From the cell containing the given text, extract its center point as (x, y) coordinate. 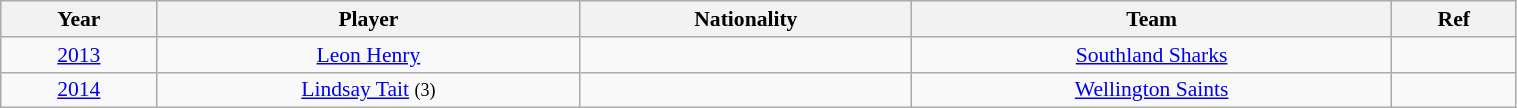
Southland Sharks (1152, 55)
2014 (79, 90)
Leon Henry (368, 55)
Player (368, 19)
Nationality (746, 19)
Team (1152, 19)
Wellington Saints (1152, 90)
Ref (1454, 19)
2013 (79, 55)
Year (79, 19)
Lindsay Tait (3) (368, 90)
